Return the (x, y) coordinate for the center point of the cell that contains the specified text.  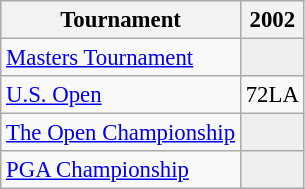
2002 (272, 20)
Masters Tournament (121, 58)
The Open Championship (121, 133)
PGA Championship (121, 170)
U.S. Open (121, 95)
72LA (272, 95)
Tournament (121, 20)
